Detect which cell encompasses the target text, then output its (x, y) center coordinate. 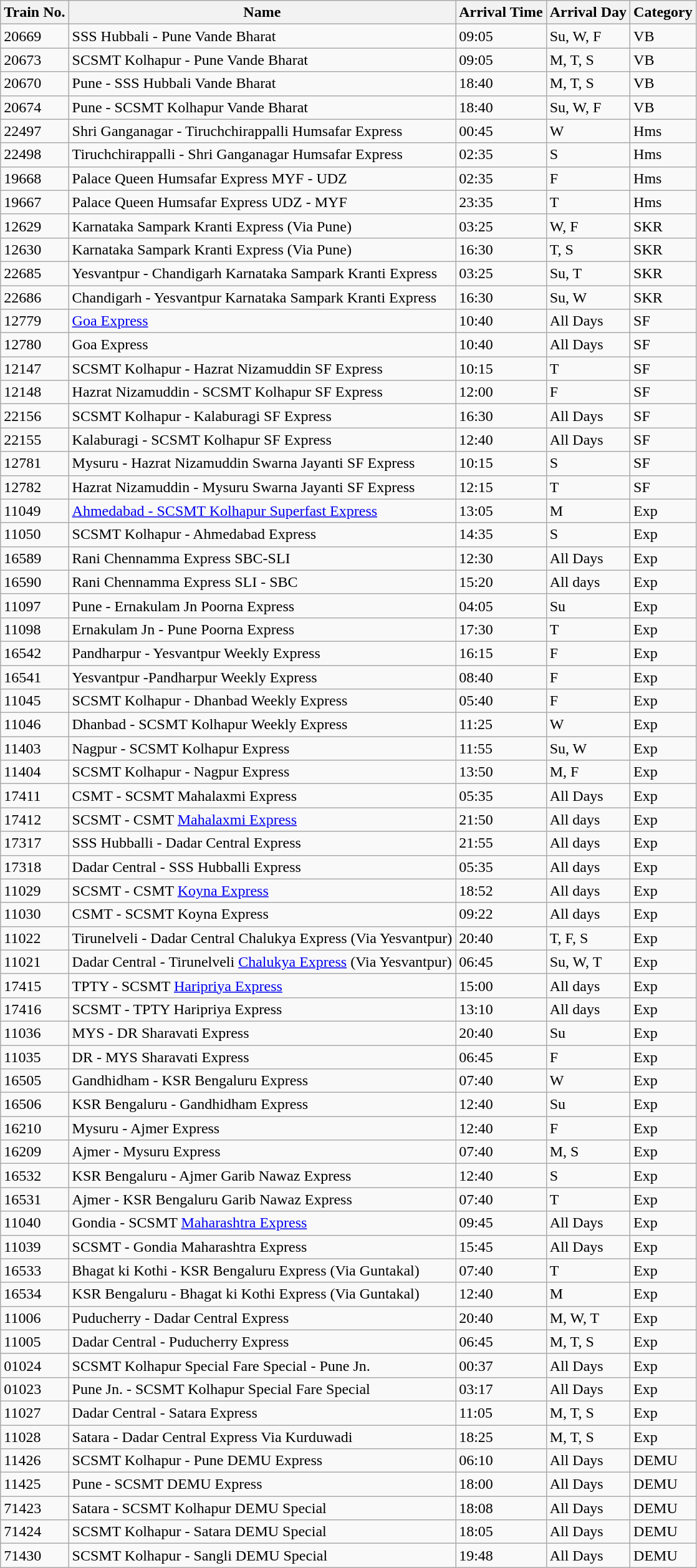
11028 (35, 1436)
SCSMT Kolhapur - Satara DEMU Special (262, 1532)
11:55 (501, 748)
Name (262, 12)
Gandhidham - KSR Bengaluru Express (262, 1081)
16531 (35, 1199)
SSS Hubballi - Dadar Central Express (262, 843)
16590 (35, 582)
11006 (35, 1318)
W, F (588, 226)
Pandharpur - Yesvantpur Weekly Express (262, 653)
22498 (35, 155)
11050 (35, 535)
Tiruchchirappalli - Shri Ganganagar Humsafar Express (262, 155)
Palace Queen Humsafar Express MYF - UDZ (262, 178)
Satara - SCSMT Kolhapur DEMU Special (262, 1508)
21:55 (501, 843)
Dadar Central - Tirunelveli Chalukya Express (Via Yesvantpur) (262, 962)
Palace Queen Humsafar Express UDZ - MYF (262, 202)
11027 (35, 1413)
12779 (35, 321)
11039 (35, 1247)
SCSMT - Gondia Maharashtra Express (262, 1247)
11021 (35, 962)
04:05 (501, 606)
SCSMT Kolhapur - Sangli DEMU Special (262, 1556)
12147 (35, 369)
11049 (35, 511)
16534 (35, 1294)
SCSMT Kolhapur - Pune DEMU Express (262, 1461)
16589 (35, 558)
SCSMT - CSMT Koyna Express (262, 891)
11097 (35, 606)
SCSMT - TPTY Haripriya Express (262, 1009)
12630 (35, 249)
Hazrat Nizamuddin - SCSMT Kolhapur SF Express (262, 392)
71423 (35, 1508)
17412 (35, 820)
00:37 (501, 1365)
17415 (35, 985)
12782 (35, 487)
11040 (35, 1223)
71424 (35, 1532)
11425 (35, 1484)
Mysuru - Ajmer Express (262, 1128)
16541 (35, 677)
T, F, S (588, 938)
Pune - SSS Hubbali Vande Bharat (262, 84)
Arrival Day (588, 12)
Yesvantpur -Pandharpur Weekly Express (262, 677)
SCSMT Kolhapur - Nagpur Express (262, 772)
17:30 (501, 629)
Rani Chennamma Express SLI - SBC (262, 582)
SCSMT - CSMT Mahalaxmi Express (262, 820)
12781 (35, 463)
18:00 (501, 1484)
13:50 (501, 772)
Hazrat Nizamuddin - Mysuru Swarna Jayanti SF Express (262, 487)
11035 (35, 1057)
17317 (35, 843)
Ajmer - Mysuru Express (262, 1152)
00:45 (501, 131)
11:05 (501, 1413)
16532 (35, 1176)
Pune - SCSMT Kolhapur Vande Bharat (262, 107)
18:05 (501, 1532)
14:35 (501, 535)
Dadar Central - Satara Express (262, 1413)
M, W, T (588, 1318)
19668 (35, 178)
Dadar Central - Puducherry Express (262, 1342)
11:25 (501, 725)
Arrival Time (501, 12)
Pune Jn. - SCSMT Kolhapur Special Fare Special (262, 1389)
18:52 (501, 891)
06:10 (501, 1461)
09:45 (501, 1223)
16:15 (501, 653)
15:45 (501, 1247)
20669 (35, 36)
12:15 (501, 487)
22685 (35, 273)
CSMT - SCSMT Mahalaxmi Express (262, 796)
Yesvantpur - Chandigarh Karnataka Sampark Kranti Express (262, 273)
KSR Bengaluru - Gandhidham Express (262, 1105)
22686 (35, 298)
SCSMT Kolhapur - Dhanbad Weekly Express (262, 701)
13:05 (501, 511)
22155 (35, 440)
Tirunelveli - Dadar Central Chalukya Express (Via Yesvantpur) (262, 938)
M, S (588, 1152)
18:08 (501, 1508)
11045 (35, 701)
15:20 (501, 582)
11404 (35, 772)
19667 (35, 202)
Pune - Ernakulam Jn Poorna Express (262, 606)
Rani Chennamma Express SBC-SLI (262, 558)
Su, W, T (588, 962)
16505 (35, 1081)
16209 (35, 1152)
SCSMT Kolhapur Special Fare Special - Pune Jn. (262, 1365)
Train No. (35, 12)
Chandigarh - Yesvantpur Karnataka Sampark Kranti Express (262, 298)
05:40 (501, 701)
17411 (35, 796)
SCSMT Kolhapur - Pune Vande Bharat (262, 60)
11036 (35, 1033)
11426 (35, 1461)
Mysuru - Hazrat Nizamuddin Swarna Jayanti SF Express (262, 463)
Bhagat ki Kothi - KSR Bengaluru Express (Via Guntakal) (262, 1270)
18:25 (501, 1436)
DR - MYS Sharavati Express (262, 1057)
20673 (35, 60)
71430 (35, 1556)
Dadar Central - SSS Hubballi Express (262, 867)
11030 (35, 914)
16542 (35, 653)
11029 (35, 891)
22497 (35, 131)
SCSMT Kolhapur - Hazrat Nizamuddin SF Express (262, 369)
KSR Bengaluru - Bhagat ki Kothi Express (Via Guntakal) (262, 1294)
Dhanbad - SCSMT Kolhapur Weekly Express (262, 725)
TPTY - SCSMT Haripriya Express (262, 985)
21:50 (501, 820)
16533 (35, 1270)
SCSMT Kolhapur - Kalaburagi SF Express (262, 416)
12629 (35, 226)
16506 (35, 1105)
KSR Bengaluru - Ajmer Garib Nawaz Express (262, 1176)
20670 (35, 84)
MYS - DR Sharavati Express (262, 1033)
16210 (35, 1128)
Puducherry - Dadar Central Express (262, 1318)
11005 (35, 1342)
M, F (588, 772)
SCSMT Kolhapur - Ahmedabad Express (262, 535)
T, S (588, 249)
Ajmer - KSR Bengaluru Garib Nawaz Express (262, 1199)
Nagpur - SCSMT Kolhapur Express (262, 748)
11403 (35, 748)
03:17 (501, 1389)
Category (663, 12)
17318 (35, 867)
Ernakulam Jn - Pune Poorna Express (262, 629)
11098 (35, 629)
15:00 (501, 985)
12780 (35, 345)
22156 (35, 416)
23:35 (501, 202)
SSS Hubbali - Pune Vande Bharat (262, 36)
01023 (35, 1389)
12:30 (501, 558)
11022 (35, 938)
19:48 (501, 1556)
Satara - Dadar Central Express Via Kurduwadi (262, 1436)
CSMT - SCSMT Koyna Express (262, 914)
Ahmedabad - SCSMT Kolhapur Superfast Express (262, 511)
20674 (35, 107)
01024 (35, 1365)
11046 (35, 725)
Shri Ganganagar - Tiruchchirappalli Humsafar Express (262, 131)
13:10 (501, 1009)
Kalaburagi - SCSMT Kolhapur SF Express (262, 440)
09:22 (501, 914)
08:40 (501, 677)
12148 (35, 392)
Pune - SCSMT DEMU Express (262, 1484)
17416 (35, 1009)
12:00 (501, 392)
Gondia - SCSMT Maharashtra Express (262, 1223)
Su, T (588, 273)
